Return the (X, Y) coordinate for the center point of the cell that contains the specified text.  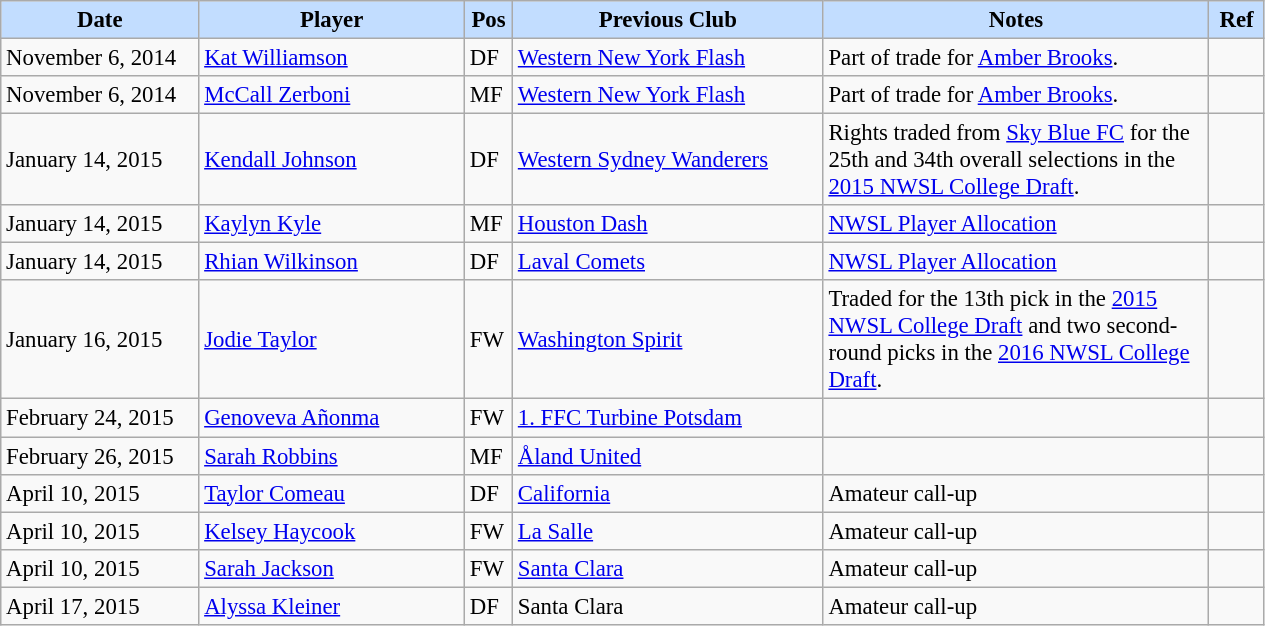
February 24, 2015 (100, 418)
Kat Williamson (332, 58)
Traded for the 13th pick in the 2015 NWSL College Draft and two second-round picks in the 2016 NWSL College Draft. (1016, 340)
Genoveva Añonma (332, 418)
Houston Dash (668, 224)
Pos (488, 20)
Laval Comets (668, 262)
1. FFC Turbine Potsdam (668, 418)
La Salle (668, 531)
California (668, 493)
Notes (1016, 20)
Rights traded from Sky Blue FC for the 25th and 34th overall selections in the 2015 NWSL College Draft. (1016, 160)
Rhian Wilkinson (332, 262)
Previous Club (668, 20)
Sarah Jackson (332, 568)
January 16, 2015 (100, 340)
Åland United (668, 456)
Taylor Comeau (332, 493)
Kaylyn Kyle (332, 224)
Jodie Taylor (332, 340)
Western Sydney Wanderers (668, 160)
Sarah Robbins (332, 456)
Alyssa Kleiner (332, 606)
February 26, 2015 (100, 456)
Kendall Johnson (332, 160)
Ref (1237, 20)
April 17, 2015 (100, 606)
Date (100, 20)
Washington Spirit (668, 340)
McCall Zerboni (332, 95)
Kelsey Haycook (332, 531)
Player (332, 20)
